Pinpoint the cell where the given text exists, returning its [x, y] midpoint coordinate. 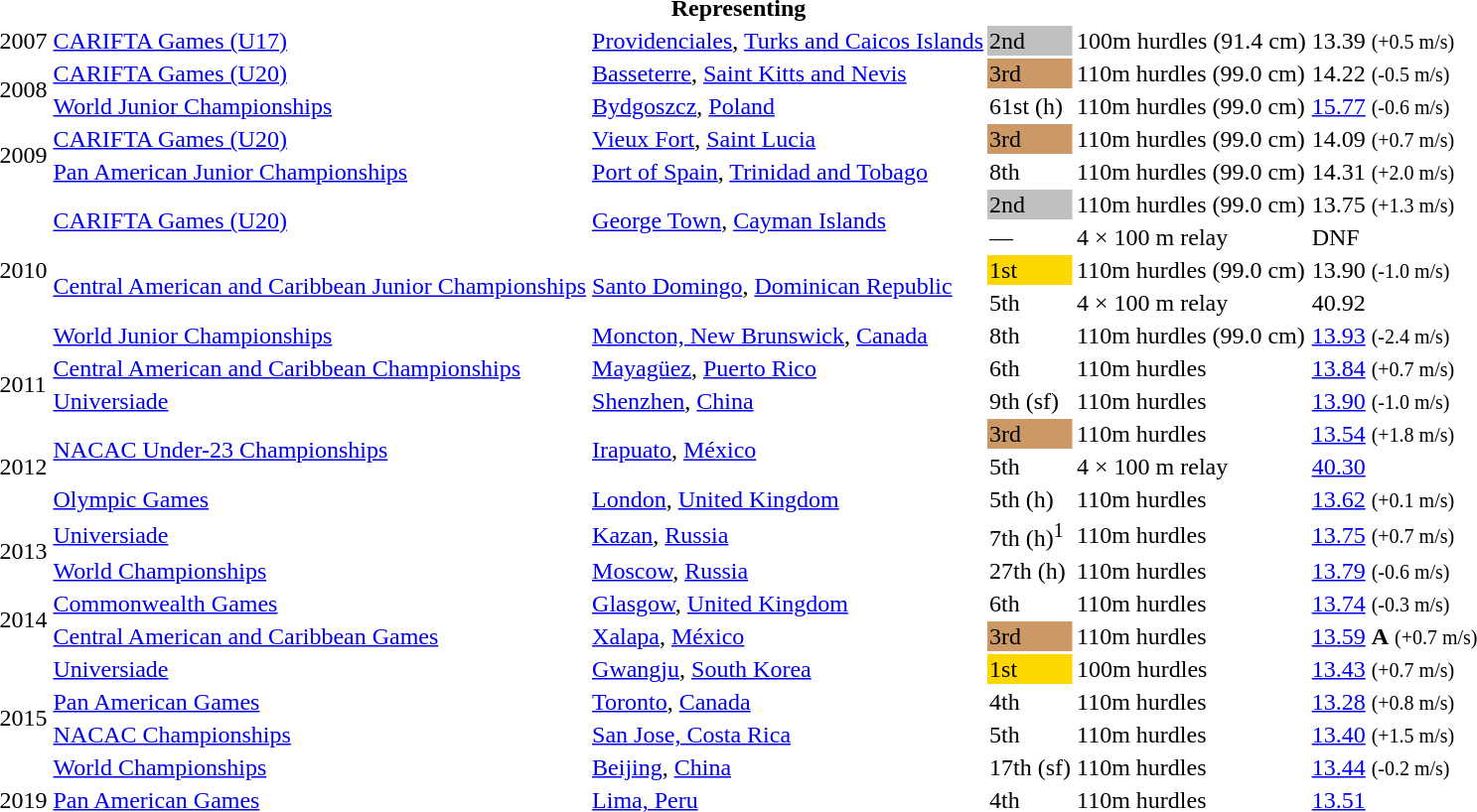
George Town, Cayman Islands [789, 220]
Beijing, China [789, 767]
Mayagüez, Puerto Rico [789, 368]
NACAC Championships [320, 735]
CARIFTA Games (U17) [320, 41]
NACAC Under-23 Championships [320, 451]
Shenzhen, China [789, 401]
— [1031, 237]
Pan American Games [320, 702]
Olympic Games [320, 499]
27th (h) [1031, 571]
4th [1031, 702]
Santo Domingo, Dominican Republic [789, 286]
7th (h)1 [1031, 535]
100m hurdles [1192, 669]
Port of Spain, Trinidad and Tobago [789, 172]
Bydgoszcz, Poland [789, 106]
Vieux Fort, Saint Lucia [789, 139]
Pan American Junior Championships [320, 172]
Irapuato, México [789, 451]
100m hurdles (91.4 cm) [1192, 41]
Kazan, Russia [789, 535]
Gwangju, South Korea [789, 669]
Commonwealth Games [320, 604]
London, United Kingdom [789, 499]
Xalapa, México [789, 636]
Basseterre, Saint Kitts and Nevis [789, 73]
Central American and Caribbean Games [320, 636]
Moscow, Russia [789, 571]
17th (sf) [1031, 767]
Central American and Caribbean Championships [320, 368]
Toronto, Canada [789, 702]
Providenciales, Turks and Caicos Islands [789, 41]
61st (h) [1031, 106]
Central American and Caribbean Junior Championships [320, 286]
Moncton, New Brunswick, Canada [789, 336]
5th (h) [1031, 499]
San Jose, Costa Rica [789, 735]
9th (sf) [1031, 401]
Glasgow, United Kingdom [789, 604]
